Search for the cell housing the specified text and yield its (X, Y) center coordinate. 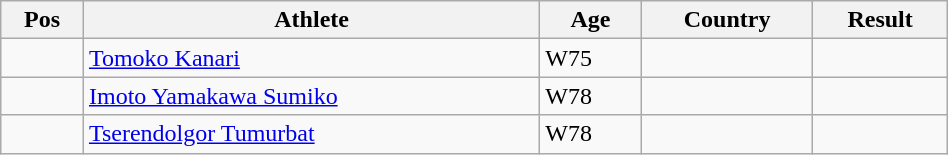
Age (590, 20)
Imoto Yamakawa Sumiko (311, 96)
Result (880, 20)
Country (727, 20)
Athlete (311, 20)
Tomoko Kanari (311, 58)
W75 (590, 58)
Tserendolgor Tumurbat (311, 134)
Pos (42, 20)
